Pinpoint the cell where the given text exists, returning its (x, y) midpoint coordinate. 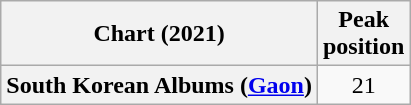
Chart (2021) (160, 34)
21 (363, 85)
South Korean Albums (Gaon) (160, 85)
Peakposition (363, 34)
